Find where the given text appears and provide that cell's center as [X, Y] coordinate. 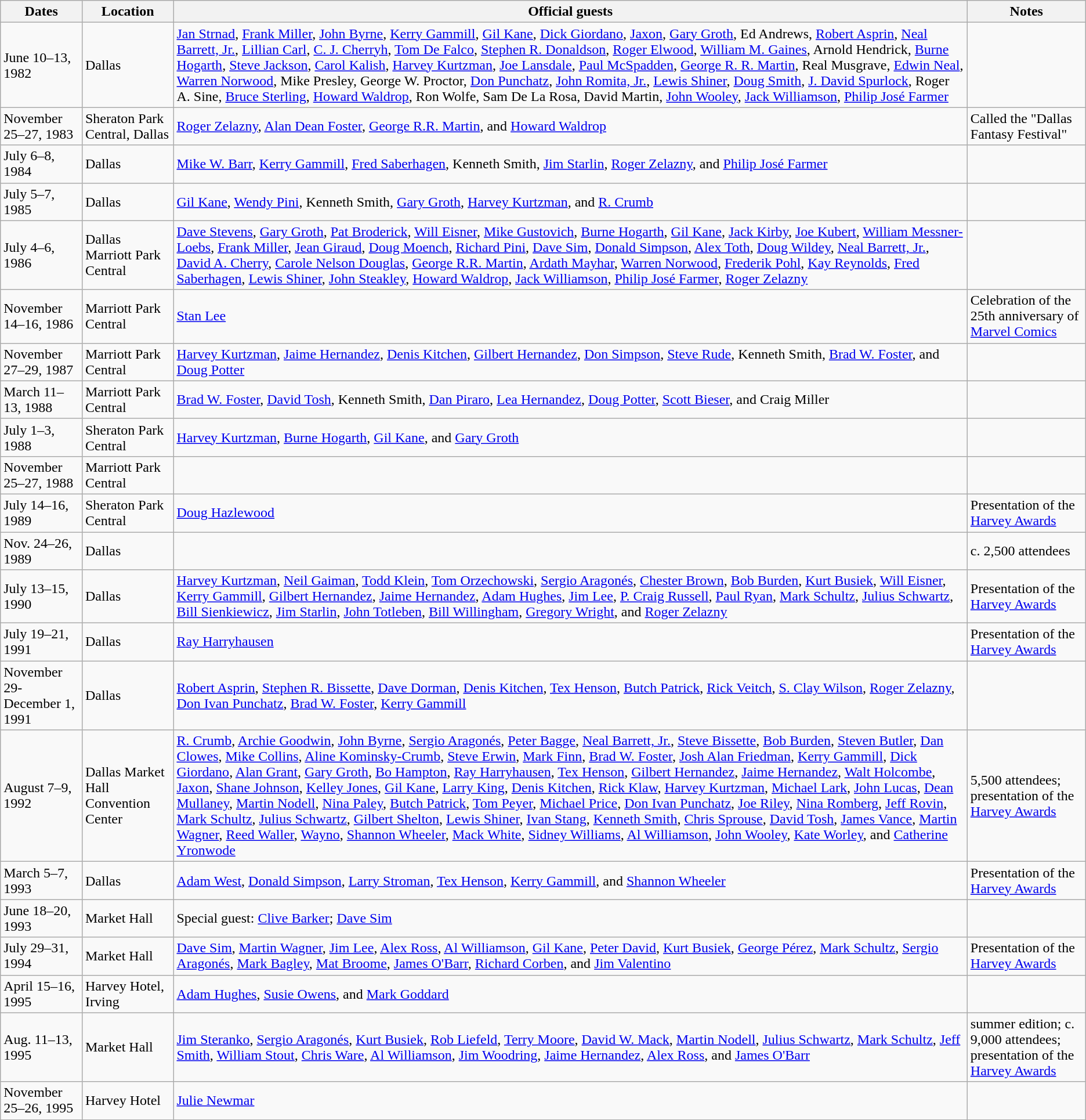
Aug. 11–13, 1995 [42, 1047]
5,500 attendees; presentation of the Harvey Awards [1026, 796]
November 27–29, 1987 [42, 362]
July 1–3, 1988 [42, 438]
Adam Hughes, Susie Owens, and Mark Goddard [570, 993]
November 25–26, 1995 [42, 1100]
July 14–16, 1989 [42, 513]
July 29–31, 1994 [42, 956]
Harvey Hotel, Irving [128, 993]
Harvey Kurtzman, Burne Hogarth, Gil Kane, and Gary Groth [570, 438]
November 29-December 1, 1991 [42, 695]
June 18–20, 1993 [42, 918]
April 15–16, 1995 [42, 993]
July 13–15, 1990 [42, 597]
Sheraton Park Central, Dallas [128, 127]
Mike W. Barr, Kerry Gammill, Fred Saberhagen, Kenneth Smith, Jim Starlin, Roger Zelazny, and Philip José Farmer [570, 164]
November 25–27, 1983 [42, 127]
Gil Kane, Wendy Pini, Kenneth Smith, Gary Groth, Harvey Kurtzman, and R. Crumb [570, 202]
August 7–9, 1992 [42, 796]
Called the "Dallas Fantasy Festival" [1026, 127]
Official guests [570, 12]
Roger Zelazny, Alan Dean Foster, George R.R. Martin, and Howard Waldrop [570, 127]
July 6–8, 1984 [42, 164]
Dates [42, 12]
March 5–7, 1993 [42, 881]
June 10–13, 1982 [42, 65]
Dallas Market Hall Convention Center [128, 796]
July 4–6, 1986 [42, 255]
November 25–27, 1988 [42, 475]
Adam West, Donald Simpson, Larry Stroman, Tex Henson, Kerry Gammill, and Shannon Wheeler [570, 881]
Brad W. Foster, David Tosh, Kenneth Smith, Dan Piraro, Lea Hernandez, Doug Potter, Scott Bieser, and Craig Miller [570, 399]
Special guest: Clive Barker; Dave Sim [570, 918]
Harvey Kurtzman, Jaime Hernandez, Denis Kitchen, Gilbert Hernandez, Don Simpson, Steve Rude, Kenneth Smith, Brad W. Foster, and Doug Potter [570, 362]
July 5–7, 1985 [42, 202]
Dallas Marriott Park Central [128, 255]
July 19–21, 1991 [42, 642]
November 14–16, 1986 [42, 316]
summer edition; c. 9,000 attendees; presentation of the Harvey Awards [1026, 1047]
March 11–13, 1988 [42, 399]
Celebration of the 25th anniversary of Marvel Comics [1026, 316]
Nov. 24–26, 1989 [42, 550]
Doug Hazlewood [570, 513]
Notes [1026, 12]
Ray Harryhausen [570, 642]
Location [128, 12]
Stan Lee [570, 316]
Harvey Hotel [128, 1100]
c. 2,500 attendees [1026, 550]
Julie Newmar [570, 1100]
